Find where the given text appears and provide that cell's center as [x, y] coordinate. 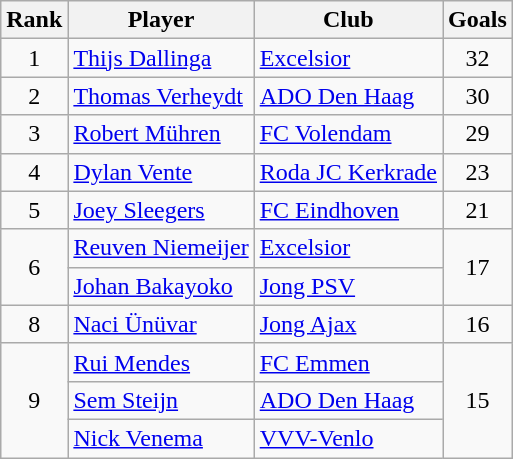
Robert Mühren [161, 134]
Sem Steijn [161, 400]
Jong Ajax [348, 324]
Thomas Verheydt [161, 96]
Roda JC Kerkrade [348, 172]
VVV-Venlo [348, 438]
FC Eindhoven [348, 210]
2 [34, 96]
Jong PSV [348, 286]
FC Emmen [348, 362]
Club [348, 20]
1 [34, 58]
3 [34, 134]
30 [478, 96]
16 [478, 324]
5 [34, 210]
Player [161, 20]
17 [478, 267]
23 [478, 172]
Nick Venema [161, 438]
Goals [478, 20]
29 [478, 134]
FC Volendam [348, 134]
6 [34, 267]
8 [34, 324]
32 [478, 58]
Joey Sleegers [161, 210]
Rui Mendes [161, 362]
15 [478, 400]
Dylan Vente [161, 172]
Thijs Dallinga [161, 58]
Rank [34, 20]
21 [478, 210]
Reuven Niemeijer [161, 248]
Johan Bakayoko [161, 286]
9 [34, 400]
Naci Ünüvar [161, 324]
4 [34, 172]
